Provide the (X, Y) coordinate of the cell's center where the given text is located.  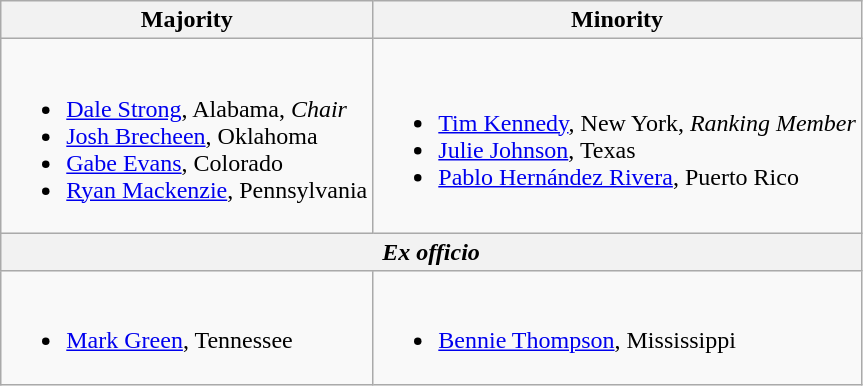
Tim Kennedy, New York, Ranking MemberJulie Johnson, TexasPablo Hernández Rivera, Puerto Rico (618, 136)
Bennie Thompson, Mississippi (618, 328)
Ex officio (432, 252)
Minority (618, 20)
Dale Strong, Alabama, ChairJosh Brecheen, OklahomaGabe Evans, ColoradoRyan Mackenzie, Pennsylvania (187, 136)
Majority (187, 20)
Mark Green, Tennessee (187, 328)
